Find where the given text appears and provide that cell's center as [x, y] coordinate. 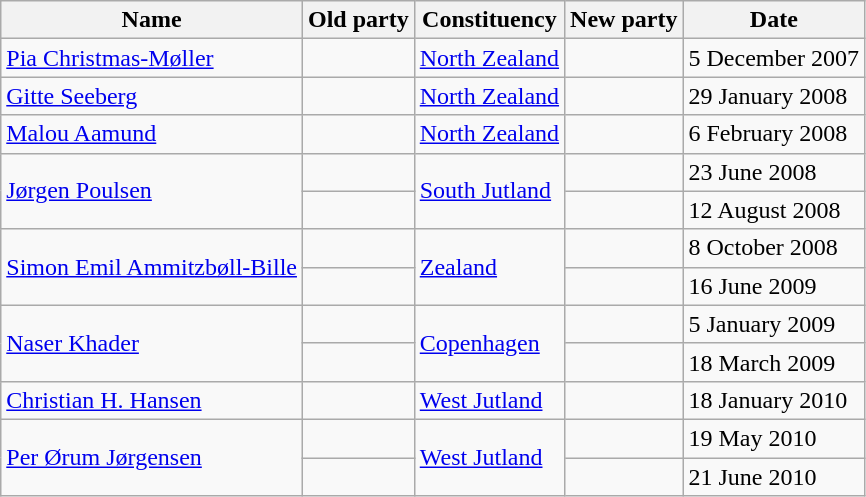
16 June 2009 [774, 286]
Copenhagen [489, 343]
Christian H. Hansen [152, 400]
Per Ørum Jørgensen [152, 457]
6 February 2008 [774, 134]
Gitte Seeberg [152, 96]
New party [624, 20]
Date [774, 20]
18 March 2009 [774, 362]
19 May 2010 [774, 438]
12 August 2008 [774, 210]
Zealand [489, 267]
21 June 2010 [774, 477]
Pia Christmas-Møller [152, 58]
South Jutland [489, 191]
5 January 2009 [774, 324]
Naser Khader [152, 343]
Constituency [489, 20]
8 October 2008 [774, 248]
Jørgen Poulsen [152, 191]
Malou Aamund [152, 134]
Old party [358, 20]
23 June 2008 [774, 172]
5 December 2007 [774, 58]
Name [152, 20]
18 January 2010 [774, 400]
Simon Emil Ammitzbøll-Bille [152, 267]
29 January 2008 [774, 96]
